Return (x, y) of the center of cell containing provided text 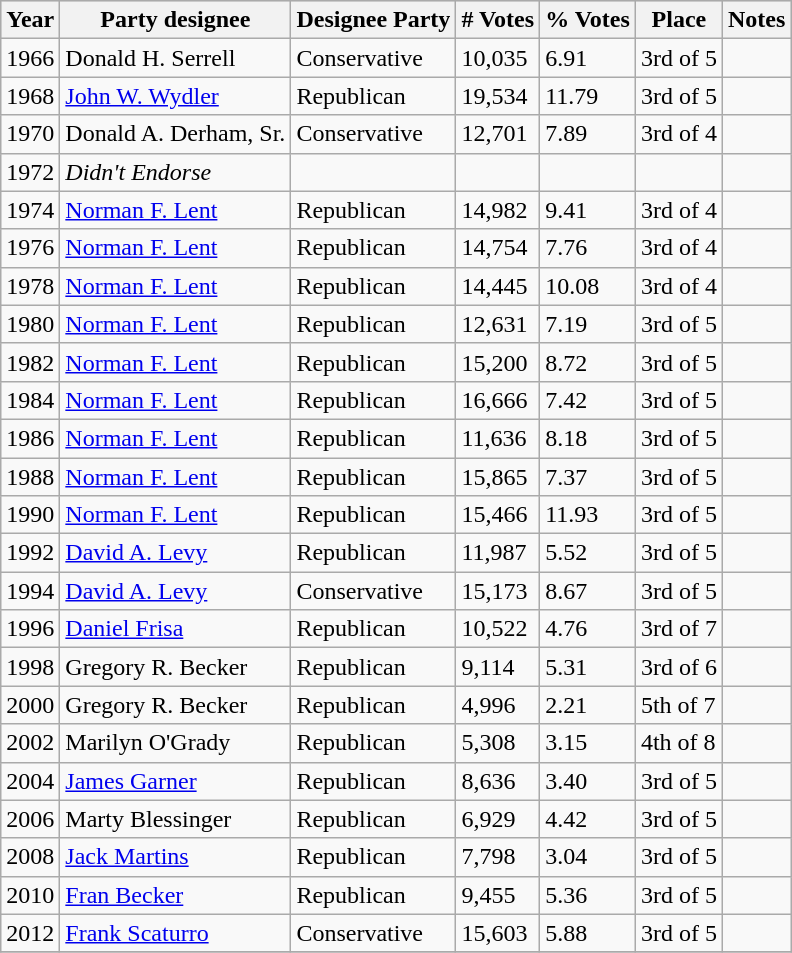
5th of 7 (678, 705)
2008 (30, 857)
1976 (30, 248)
14,754 (498, 248)
2012 (30, 933)
5.88 (588, 933)
1970 (30, 134)
9.41 (588, 210)
3rd of 6 (678, 667)
4.76 (588, 629)
3.40 (588, 781)
6.91 (588, 58)
10,035 (498, 58)
8.67 (588, 591)
1992 (30, 553)
7.76 (588, 248)
Daniel Frisa (176, 629)
1968 (30, 96)
5.31 (588, 667)
16,666 (498, 400)
1994 (30, 591)
Designee Party (374, 20)
2006 (30, 819)
1966 (30, 58)
Year (30, 20)
1998 (30, 667)
2010 (30, 895)
14,982 (498, 210)
10.08 (588, 286)
Donald A. Derham, Sr. (176, 134)
3.04 (588, 857)
8.18 (588, 438)
Notes (756, 20)
5.36 (588, 895)
Donald H. Serrell (176, 58)
4th of 8 (678, 743)
Fran Becker (176, 895)
4.42 (588, 819)
15,200 (498, 362)
5,308 (498, 743)
% Votes (588, 20)
8,636 (498, 781)
7.37 (588, 477)
2000 (30, 705)
1984 (30, 400)
11.79 (588, 96)
14,445 (498, 286)
2.21 (588, 705)
3.15 (588, 743)
15,865 (498, 477)
5.52 (588, 553)
1974 (30, 210)
1972 (30, 172)
11.93 (588, 515)
15,466 (498, 515)
7,798 (498, 857)
4,996 (498, 705)
Place (678, 20)
1978 (30, 286)
2002 (30, 743)
Frank Scaturro (176, 933)
Marty Blessinger (176, 819)
James Garner (176, 781)
7.19 (588, 324)
11,987 (498, 553)
7.89 (588, 134)
1986 (30, 438)
1980 (30, 324)
Party designee (176, 20)
2004 (30, 781)
1996 (30, 629)
11,636 (498, 438)
15,173 (498, 591)
15,603 (498, 933)
1988 (30, 477)
7.42 (588, 400)
John W. Wydler (176, 96)
6,929 (498, 819)
1990 (30, 515)
# Votes (498, 20)
Jack Martins (176, 857)
9,114 (498, 667)
12,701 (498, 134)
19,534 (498, 96)
12,631 (498, 324)
8.72 (588, 362)
3rd of 7 (678, 629)
Didn't Endorse (176, 172)
1982 (30, 362)
9,455 (498, 895)
Marilyn O'Grady (176, 743)
10,522 (498, 629)
